Find where the given text appears and provide that cell's center as [x, y] coordinate. 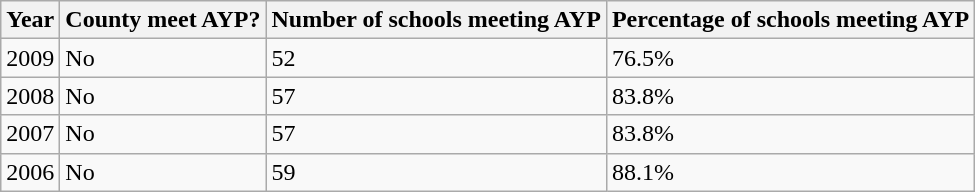
2006 [30, 172]
2009 [30, 58]
2008 [30, 96]
52 [436, 58]
Percentage of schools meeting AYP [790, 20]
County meet AYP? [163, 20]
2007 [30, 134]
88.1% [790, 172]
59 [436, 172]
Number of schools meeting AYP [436, 20]
Year [30, 20]
76.5% [790, 58]
